Scan for the cell matching the given text and deliver its (x, y) coordinate at center. 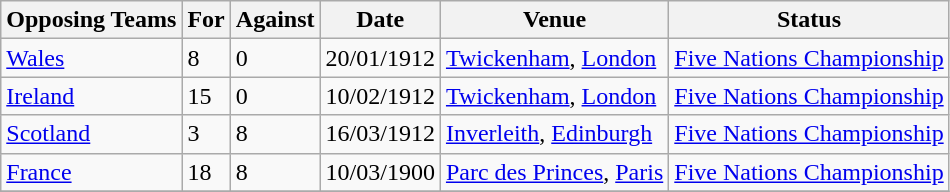
Wales (92, 58)
18 (206, 172)
Scotland (92, 134)
16/03/1912 (380, 134)
Status (809, 20)
20/01/1912 (380, 58)
Venue (554, 20)
Opposing Teams (92, 20)
10/02/1912 (380, 96)
Date (380, 20)
France (92, 172)
10/03/1900 (380, 172)
Inverleith, Edinburgh (554, 134)
Ireland (92, 96)
For (206, 20)
15 (206, 96)
Against (275, 20)
3 (206, 134)
Parc des Princes, Paris (554, 172)
